Scan for the cell matching the given text and deliver its (X, Y) coordinate at center. 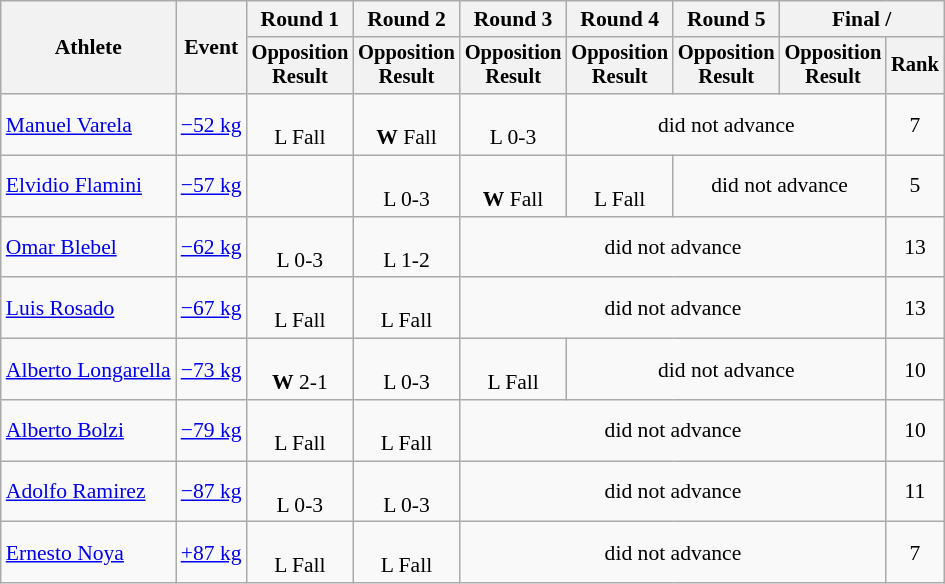
Ernesto Noya (88, 552)
Event (212, 48)
Round 1 (300, 19)
Round 4 (620, 19)
Omar Blebel (88, 248)
−79 kg (212, 430)
−87 kg (212, 492)
5 (915, 186)
Athlete (88, 48)
−52 kg (212, 124)
Luis Rosado (88, 308)
−62 kg (212, 248)
+87 kg (212, 552)
Rank (915, 66)
Alberto Longarella (88, 370)
Round 3 (514, 19)
Adolfo Ramirez (88, 492)
−57 kg (212, 186)
11 (915, 492)
Round 5 (726, 19)
Round 2 (406, 19)
−73 kg (212, 370)
Final / (862, 19)
L 1-2 (406, 248)
Alberto Bolzi (88, 430)
−67 kg (212, 308)
Elvidio Flamini (88, 186)
Manuel Varela (88, 124)
W 2-1 (300, 370)
